Search for the cell housing the specified text and yield its (x, y) center coordinate. 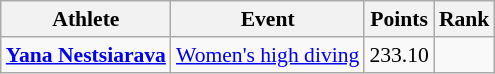
Athlete (86, 19)
Event (268, 19)
Women's high diving (268, 55)
Yana Nestsiarava (86, 55)
Points (398, 19)
Rank (464, 19)
233.10 (398, 55)
